Determine the (x, y) coordinate at the center of the cell enclosing the given text.  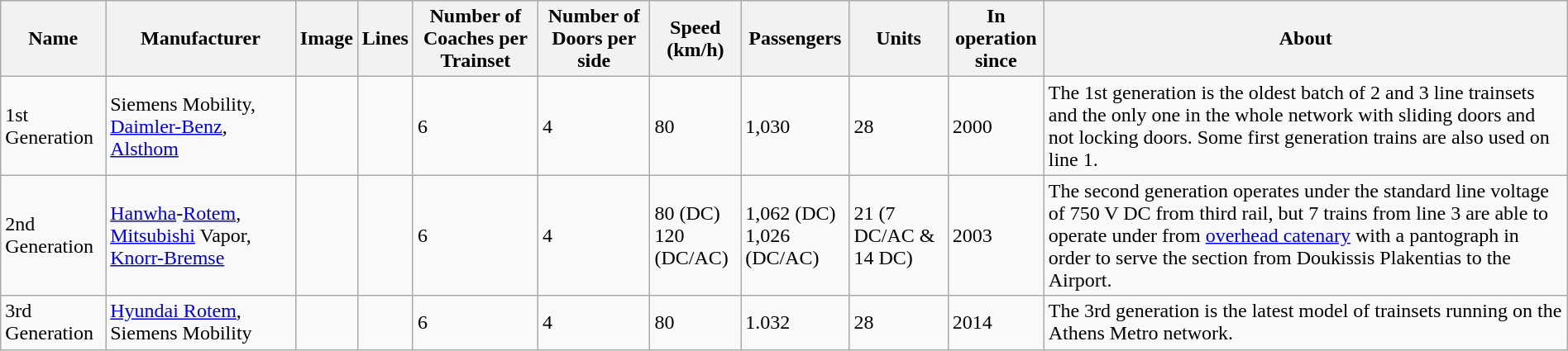
About (1305, 39)
Units (898, 39)
Speed(km/h) (696, 39)
2014 (996, 322)
1,062 (DC)1,026 (DC/AC) (796, 235)
Image (326, 39)
Passengers (796, 39)
Hanwha-Rotem, Mitsubishi Vapor, Knorr-Bremse (201, 235)
80 (DC)120 (DC/AC) (696, 235)
Name (53, 39)
Number of Doors per side (594, 39)
2nd Generation (53, 235)
Number of Coaches per Trainset (475, 39)
3rd Generation (53, 322)
Siemens Mobility, Daimler-Benz, Alsthοm (201, 126)
21 (7 DC/AC & 14 DC) (898, 235)
Hyundai Rotem, Siemens Mobility (201, 322)
Lines (385, 39)
Manufacturer (201, 39)
1stGeneration (53, 126)
2003 (996, 235)
1,030 (796, 126)
1.032 (796, 322)
2000 (996, 126)
In operationsince (996, 39)
The 3rd generation is the latest model of trainsets running on the Athens Metro network. (1305, 322)
